Search for the cell housing the specified text and yield its [X, Y] center coordinate. 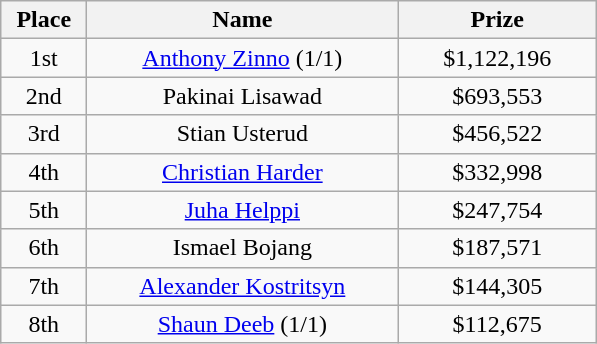
$456,522 [498, 134]
$112,675 [498, 324]
5th [44, 210]
Christian Harder [242, 172]
Place [44, 20]
$693,553 [498, 96]
Alexander Kostritsyn [242, 286]
Juha Helppi [242, 210]
Stian Usterud [242, 134]
2nd [44, 96]
Pakinai Lisawad [242, 96]
$1,122,196 [498, 58]
Shaun Deeb (1/1) [242, 324]
8th [44, 324]
Name [242, 20]
Anthony Zinno (1/1) [242, 58]
$332,998 [498, 172]
Prize [498, 20]
$187,571 [498, 248]
1st [44, 58]
4th [44, 172]
7th [44, 286]
3rd [44, 134]
$144,305 [498, 286]
Ismael Bojang [242, 248]
$247,754 [498, 210]
6th [44, 248]
